Provide the [x, y] coordinate of the cell's center where the given text is located.  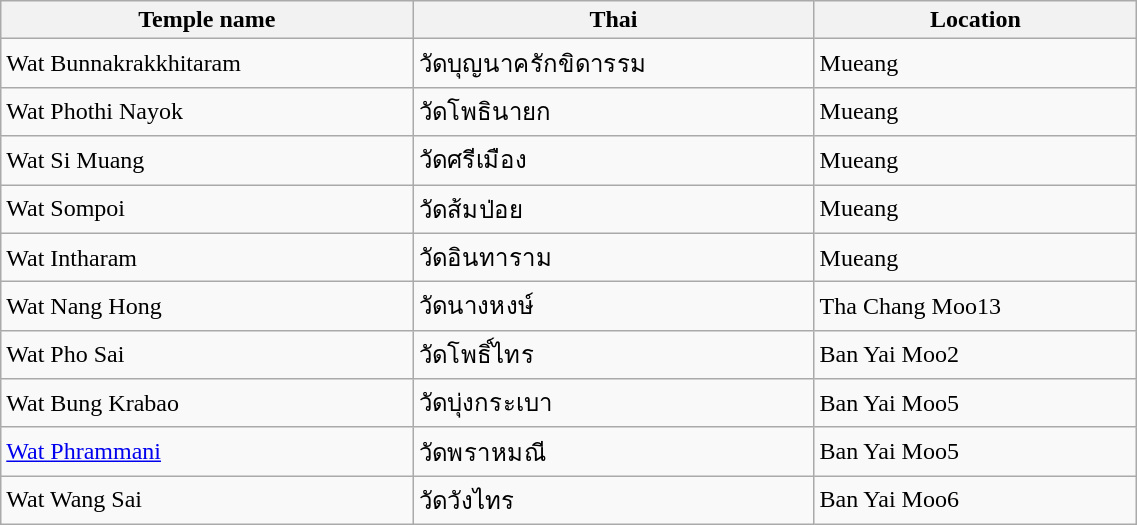
Wat Phothi Nayok [207, 112]
Tha Chang Moo13 [976, 306]
Thai [614, 20]
วัดวังไทร [614, 500]
Wat Phrammani [207, 452]
วัดบุญนาครักขิดารรม [614, 64]
Wat Wang Sai [207, 500]
Wat Intharam [207, 258]
Wat Sompoi [207, 208]
วัดบุ่งกระเบา [614, 404]
วัดศรีเมือง [614, 160]
วัดส้มป่อย [614, 208]
วัดนางหงษ์ [614, 306]
วัดโพธิ์ไทร [614, 354]
Wat Pho Sai [207, 354]
วัดอินทาราม [614, 258]
Temple name [207, 20]
Wat Nang Hong [207, 306]
Location [976, 20]
Wat Bunnakrakkhitaram [207, 64]
Ban Yai Moo2 [976, 354]
Wat Bung Krabao [207, 404]
วัดโพธินายก [614, 112]
Ban Yai Moo6 [976, 500]
วัดพราหมณี [614, 452]
Wat Si Muang [207, 160]
